From the cell containing the given text, extract its center point as (X, Y) coordinate. 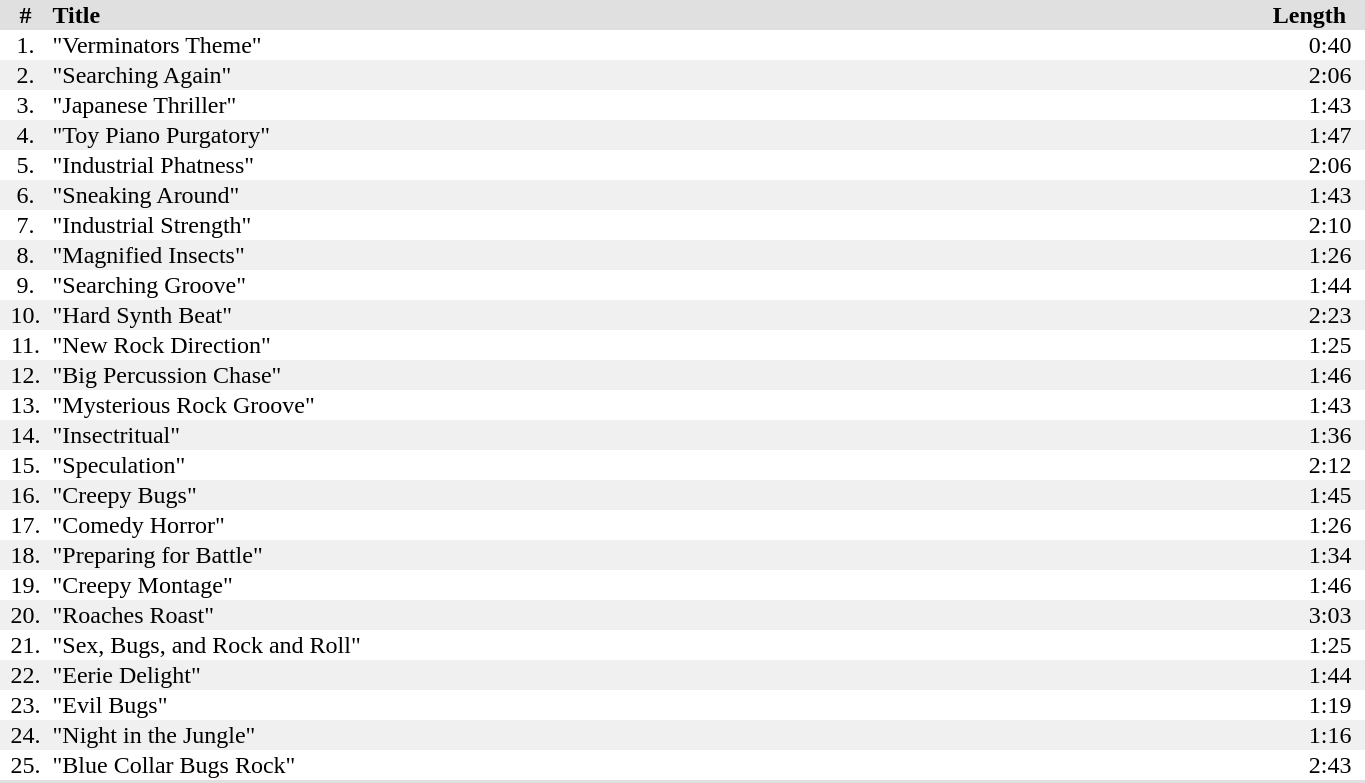
19. (26, 585)
"New Rock Direction" (652, 345)
"Searching Again" (652, 75)
1:19 (1310, 705)
1:47 (1310, 135)
"Mysterious Rock Groove" (652, 405)
5. (26, 165)
14. (26, 435)
2:23 (1310, 315)
"Preparing for Battle" (652, 555)
1. (26, 45)
"Industrial Strength" (652, 225)
23. (26, 705)
21. (26, 645)
7. (26, 225)
"Hard Synth Beat" (652, 315)
16. (26, 495)
11. (26, 345)
1:36 (1310, 435)
1:34 (1310, 555)
1:45 (1310, 495)
"Comedy Horror" (652, 525)
"Industrial Phatness" (652, 165)
2. (26, 75)
"Roaches Roast" (652, 615)
13. (26, 405)
15. (26, 465)
Length (1310, 15)
17. (26, 525)
1:16 (1310, 735)
25. (26, 766)
2:10 (1310, 225)
0:40 (1310, 45)
"Evil Bugs" (652, 705)
22. (26, 675)
"Speculation" (652, 465)
"Insectritual" (652, 435)
"Creepy Bugs" (652, 495)
8. (26, 255)
"Sneaking Around" (652, 195)
"Toy Piano Purgatory" (652, 135)
2:43 (1310, 766)
"Night in the Jungle" (652, 735)
10. (26, 315)
20. (26, 615)
2:12 (1310, 465)
3:03 (1310, 615)
"Blue Collar Bugs Rock" (652, 766)
Title (652, 15)
"Big Percussion Chase" (652, 375)
12. (26, 375)
# (26, 15)
"Verminators Theme" (652, 45)
"Eerie Delight" (652, 675)
18. (26, 555)
6. (26, 195)
"Magnified Insects" (652, 255)
4. (26, 135)
3. (26, 105)
"Searching Groove" (652, 285)
24. (26, 735)
"Japanese Thriller" (652, 105)
"Sex, Bugs, and Rock and Roll" (652, 645)
9. (26, 285)
"Creepy Montage" (652, 585)
